Identify which cell holds the provided text, then report its (x, y) central coordinate. 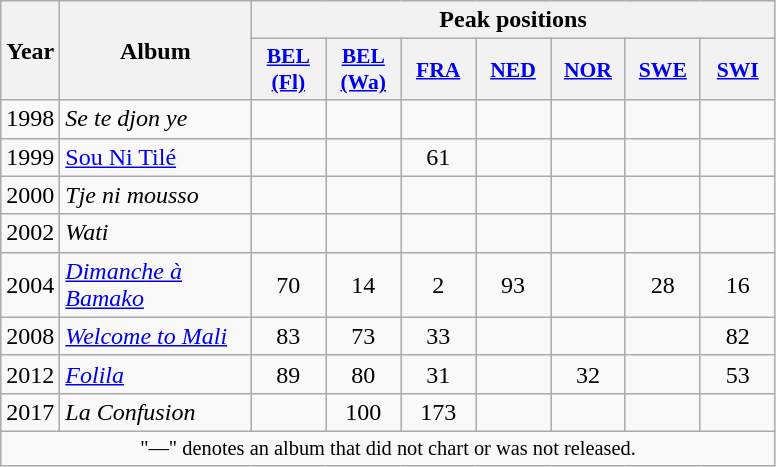
2012 (30, 374)
80 (364, 374)
1999 (30, 157)
Wati (156, 233)
93 (514, 284)
2 (438, 284)
31 (438, 374)
2008 (30, 336)
FRA (438, 70)
1998 (30, 119)
Peak positions (513, 20)
2004 (30, 284)
32 (588, 374)
14 (364, 284)
Tje ni mousso (156, 195)
SWI (738, 70)
2017 (30, 412)
Se te djon ye (156, 119)
61 (438, 157)
Dimanche à Bamako (156, 284)
100 (364, 412)
16 (738, 284)
"—" denotes an album that did not chart or was not released. (388, 448)
NOR (588, 70)
73 (364, 336)
Sou Ni Tilé (156, 157)
89 (288, 374)
2002 (30, 233)
173 (438, 412)
Album (156, 50)
2000 (30, 195)
La Confusion (156, 412)
70 (288, 284)
BEL(Wa) (364, 70)
BEL(Fl) (288, 70)
33 (438, 336)
Folila (156, 374)
Year (30, 50)
SWE (662, 70)
82 (738, 336)
NED (514, 70)
53 (738, 374)
28 (662, 284)
Welcome to Mali (156, 336)
83 (288, 336)
